Locate the cell with the specified text and output its (X, Y) center coordinate. 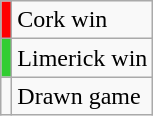
Drawn game (82, 96)
Cork win (82, 20)
Limerick win (82, 58)
